From the cell containing the given text, extract its center point as [x, y] coordinate. 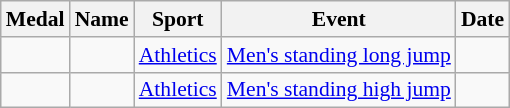
Date [482, 19]
Medal [36, 19]
Event [339, 19]
Men's standing high jump [339, 90]
Men's standing long jump [339, 55]
Sport [178, 19]
Name [102, 19]
